Pinpoint the cell where the given text exists, returning its [x, y] midpoint coordinate. 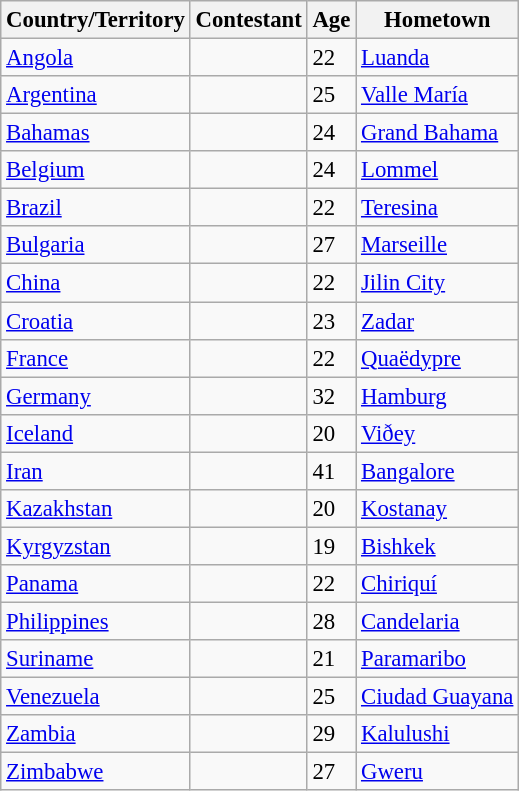
23 [332, 321]
Age [332, 20]
Suriname [96, 659]
29 [332, 734]
Belgium [96, 170]
Brazil [96, 208]
Gweru [438, 772]
Iceland [96, 433]
Zimbabwe [96, 772]
Hamburg [438, 396]
28 [332, 621]
Marseille [438, 245]
Kalulushi [438, 734]
Argentina [96, 95]
Panama [96, 584]
Croatia [96, 321]
Candelaria [438, 621]
China [96, 283]
Kazakhstan [96, 509]
Quaëdypre [438, 358]
Bahamas [96, 133]
Zadar [438, 321]
Chiriquí [438, 584]
Philippines [96, 621]
Kyrgyzstan [96, 546]
Angola [96, 58]
Valle María [438, 95]
Contestant [248, 20]
Zambia [96, 734]
Bangalore [438, 471]
Viðey [438, 433]
France [96, 358]
Germany [96, 396]
Jilin City [438, 283]
Iran [96, 471]
Venezuela [96, 697]
Lommel [438, 170]
Bulgaria [96, 245]
Bishkek [438, 546]
41 [332, 471]
Ciudad Guayana [438, 697]
21 [332, 659]
32 [332, 396]
Kostanay [438, 509]
Paramaribo [438, 659]
Country/Territory [96, 20]
Teresina [438, 208]
Hometown [438, 20]
19 [332, 546]
Luanda [438, 58]
Grand Bahama [438, 133]
